Pinpoint the cell where the given text exists, returning its [X, Y] midpoint coordinate. 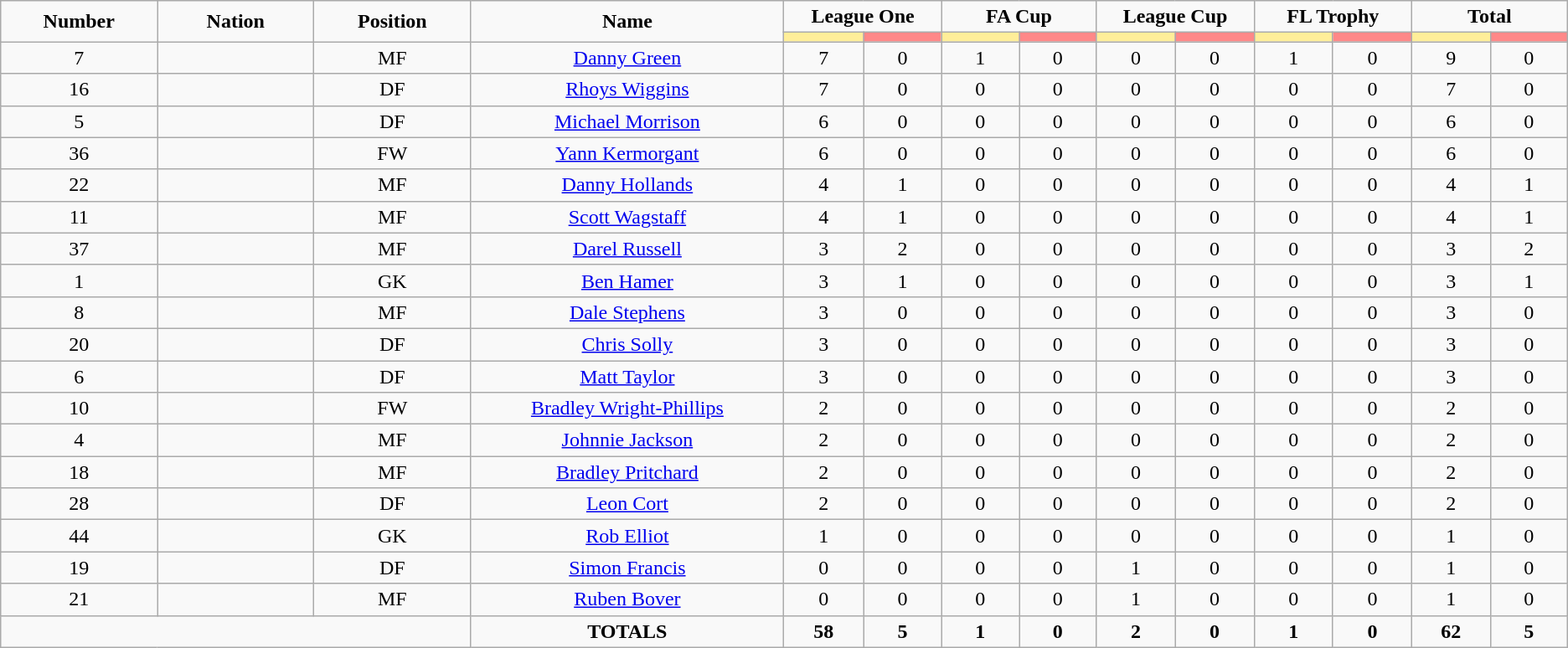
Bradley Pritchard [627, 472]
Danny Hollands [627, 185]
Total [1489, 17]
Simon Francis [627, 568]
Position [392, 22]
Ben Hamer [627, 280]
Darel Russell [627, 249]
62 [1451, 631]
Dale Stephens [627, 312]
Rob Elliot [627, 536]
58 [824, 631]
Yann Kermorgant [627, 153]
21 [79, 599]
Scott Wagstaff [627, 217]
10 [79, 409]
Michael Morrison [627, 121]
Nation [236, 22]
Bradley Wright-Phillips [627, 409]
9 [1451, 58]
Name [627, 22]
Rhoys Wiggins [627, 90]
FL Trophy [1333, 17]
16 [79, 90]
League Cup [1175, 17]
11 [79, 217]
FA Cup [1019, 17]
TOTALS [627, 631]
28 [79, 504]
44 [79, 536]
League One [863, 17]
Number [79, 22]
22 [79, 185]
Johnnie Jackson [627, 440]
18 [79, 472]
19 [79, 568]
36 [79, 153]
Matt Taylor [627, 376]
Danny Green [627, 58]
20 [79, 344]
Leon Cort [627, 504]
Ruben Bover [627, 599]
Chris Solly [627, 344]
8 [79, 312]
37 [79, 249]
